Capture the cell that displays the provided text and extract its (x, y) central coordinate. 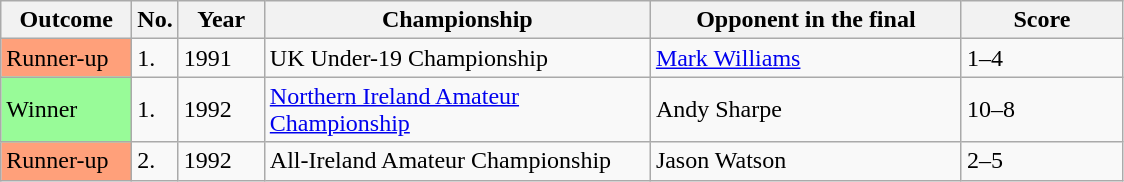
1–4 (1042, 58)
Winner (66, 110)
Championship (457, 20)
Jason Watson (806, 161)
UK Under-19 Championship (457, 58)
Opponent in the final (806, 20)
2–5 (1042, 161)
Year (221, 20)
2. (155, 161)
Northern Ireland Amateur Championship (457, 110)
Score (1042, 20)
No. (155, 20)
Outcome (66, 20)
Andy Sharpe (806, 110)
All-Ireland Amateur Championship (457, 161)
Mark Williams (806, 58)
1991 (221, 58)
10–8 (1042, 110)
